Find where the given text appears and provide that cell's center as (x, y) coordinate. 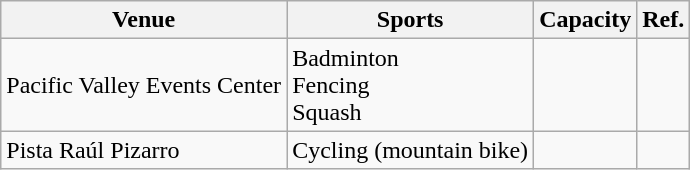
Pacific Valley Events Center (144, 85)
Cycling (mountain bike) (410, 150)
Venue (144, 20)
Sports (410, 20)
BadmintonFencingSquash (410, 85)
Capacity (586, 20)
Pista Raúl Pizarro (144, 150)
Ref. (664, 20)
